Capture the cell that displays the provided text and extract its (x, y) central coordinate. 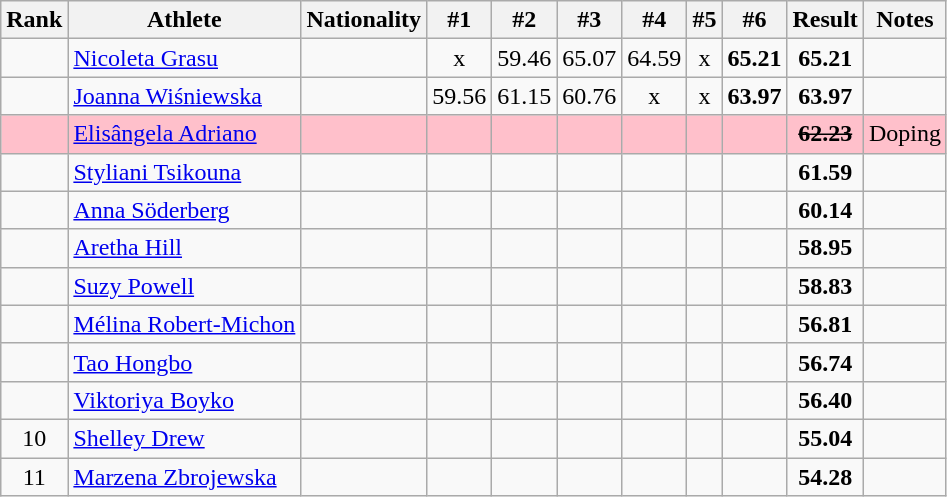
Nationality (364, 20)
62.23 (825, 134)
Shelley Drew (184, 438)
Result (825, 20)
#6 (754, 20)
Athlete (184, 20)
56.81 (825, 324)
Aretha Hill (184, 248)
Marzena Zbrojewska (184, 477)
#3 (590, 20)
Tao Hongbo (184, 362)
11 (34, 477)
Rank (34, 20)
65.07 (590, 58)
Joanna Wiśniewska (184, 96)
55.04 (825, 438)
61.15 (524, 96)
#4 (654, 20)
Nicoleta Grasu (184, 58)
Elisângela Adriano (184, 134)
Notes (904, 20)
#1 (460, 20)
60.14 (825, 210)
60.76 (590, 96)
#5 (704, 20)
58.83 (825, 286)
61.59 (825, 172)
Viktoriya Boyko (184, 400)
54.28 (825, 477)
Doping (904, 134)
Anna Söderberg (184, 210)
56.40 (825, 400)
10 (34, 438)
59.46 (524, 58)
Mélina Robert-Michon (184, 324)
59.56 (460, 96)
Styliani Tsikouna (184, 172)
58.95 (825, 248)
#2 (524, 20)
56.74 (825, 362)
64.59 (654, 58)
Suzy Powell (184, 286)
